Detect which cell encompasses the target text, then output its [X, Y] center coordinate. 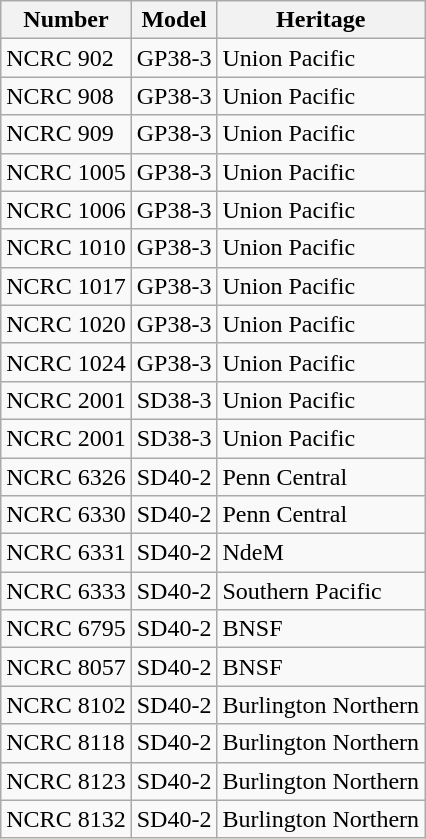
Heritage [321, 20]
NCRC 902 [66, 58]
NCRC 1005 [66, 172]
NCRC 909 [66, 134]
Number [66, 20]
NCRC 6333 [66, 591]
NCRC 6795 [66, 629]
NCRC 6326 [66, 477]
NdeM [321, 553]
NCRC 8102 [66, 705]
NCRC 1006 [66, 210]
NCRC 8118 [66, 743]
NCRC 1010 [66, 248]
NCRC 1020 [66, 324]
NCRC 1024 [66, 362]
Model [174, 20]
NCRC 6331 [66, 553]
Southern Pacific [321, 591]
NCRC 1017 [66, 286]
NCRC 8132 [66, 819]
NCRC 6330 [66, 515]
NCRC 908 [66, 96]
NCRC 8123 [66, 781]
NCRC 8057 [66, 667]
